Identify which cell holds the provided text, then report its (X, Y) central coordinate. 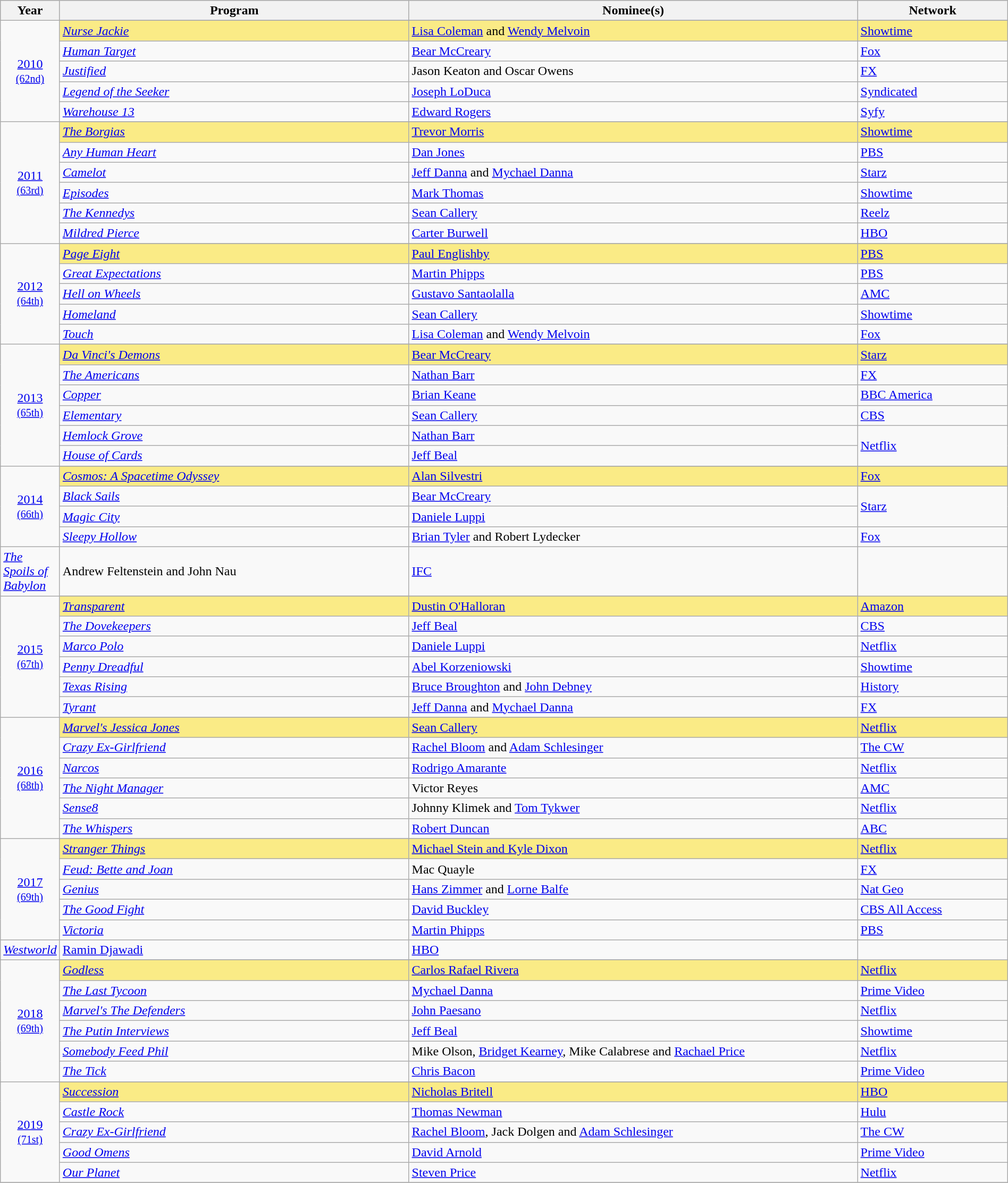
ABC (933, 828)
David Arnold (633, 1152)
Edward Rogers (633, 112)
Mildred Pierce (234, 233)
Warehouse 13 (234, 112)
Victor Reyes (633, 788)
Cosmos: A Spacetime Odyssey (234, 476)
Chris Bacon (633, 1071)
Brian Tyler and Robert Lydecker (633, 536)
2013(65th) (30, 405)
Black Sails (234, 496)
Johnny Klimek and Tom Tykwer (633, 808)
Nominee(s) (633, 11)
The Putin Interviews (234, 1031)
History (933, 687)
Castle Rock (234, 1112)
Carlos Rafael Rivera (633, 970)
IFC (633, 571)
The Americans (234, 375)
Genius (234, 889)
Great Expectations (234, 274)
Succession (234, 1092)
The Tick (234, 1071)
The Whispers (234, 828)
Narcos (234, 768)
The Kennedys (234, 213)
Justified (234, 71)
Magic City (234, 516)
Homeland (234, 314)
Mark Thomas (633, 192)
Alan Silvestri (633, 476)
2018(69th) (30, 1021)
2011(63rd) (30, 182)
Nurse Jackie (234, 31)
Gustavo Santaolalla (633, 294)
Syfy (933, 112)
Rachel Bloom, Jack Dolgen and Adam Schlesinger (633, 1132)
Amazon (933, 606)
Transparent (234, 606)
Sleepy Hollow (234, 536)
Robert Duncan (633, 828)
Texas Rising (234, 687)
Marvel's The Defenders (234, 1011)
2017(69th) (30, 889)
Good Omens (234, 1152)
Abel Korzeniowski (633, 667)
Copper (234, 395)
Network (933, 11)
Syndicated (933, 91)
Sense8 (234, 808)
CBS All Access (933, 909)
2014(66th) (30, 506)
BBC America (933, 395)
John Paesano (633, 1011)
Mac Quayle (633, 869)
2010(62nd) (30, 71)
Marvel's Jessica Jones (234, 727)
Somebody Feed Phil (234, 1051)
Dustin O'Halloran (633, 606)
Hans Zimmer and Lorne Balfe (633, 889)
Stranger Things (234, 849)
The Last Tycoon (234, 991)
Elementary (234, 415)
Any Human Heart (234, 152)
Hemlock Grove (234, 435)
Da Vinci's Demons (234, 355)
Ramin Djawadi (234, 950)
Page Eight (234, 254)
Dan Jones (633, 152)
Rodrigo Amarante (633, 768)
Mychael Danna (633, 991)
Godless (234, 970)
Westworld (30, 950)
The Dovekeepers (234, 626)
Nicholas Britell (633, 1092)
Andrew Feltenstein and John Nau (234, 571)
House of Cards (234, 456)
Brian Keane (633, 395)
David Buckley (633, 909)
2019(71st) (30, 1132)
Joseph LoDuca (633, 91)
Mike Olson, Bridget Kearney, Mike Calabrese and Rachael Price (633, 1051)
Paul Englishby (633, 254)
Steven Price (633, 1172)
Hell on Wheels (234, 294)
Michael Stein and Kyle Dixon (633, 849)
Program (234, 11)
Feud: Bette and Joan (234, 869)
Camelot (234, 172)
Tyrant (234, 707)
Rachel Bloom and Adam Schlesinger (633, 748)
Reelz (933, 213)
Our Planet (234, 1172)
Nat Geo (933, 889)
Marco Polo (234, 647)
Victoria (234, 930)
Bruce Broughton and John Debney (633, 687)
The Spoils of Babylon (30, 571)
Human Target (234, 51)
Jason Keaton and Oscar Owens (633, 71)
The Good Fight (234, 909)
Penny Dreadful (234, 667)
Carter Burwell (633, 233)
Touch (234, 334)
Episodes (234, 192)
Year (30, 11)
The Borgias (234, 132)
Trevor Morris (633, 132)
2012(64th) (30, 294)
The Night Manager (234, 788)
2015(67th) (30, 656)
Thomas Newman (633, 1112)
2016(68th) (30, 778)
Legend of the Seeker (234, 91)
Hulu (933, 1112)
